Identify which cell holds the provided text, then report its (X, Y) central coordinate. 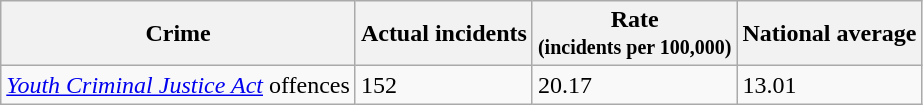
Actual incidents (444, 34)
152 (444, 85)
National average (830, 34)
20.17 (634, 85)
Crime (178, 34)
Rate(incidents per 100,000) (634, 34)
Youth Criminal Justice Act offences (178, 85)
13.01 (830, 85)
